Search for the cell housing the specified text and yield its [x, y] center coordinate. 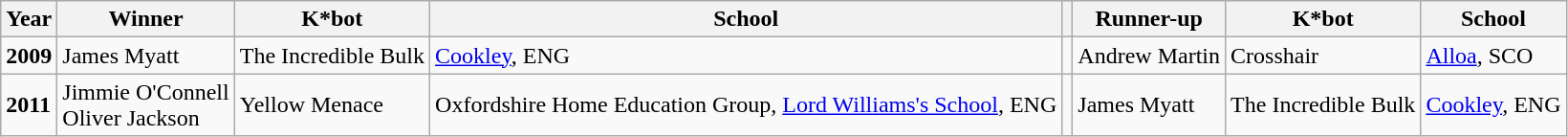
Jimmie O'Connell Oliver Jackson [145, 105]
Oxfordshire Home Education Group, Lord Williams's School, ENG [746, 105]
2011 [29, 105]
Alloa, SCO [1493, 56]
Year [29, 19]
Winner [145, 19]
Andrew Martin [1149, 56]
Crosshair [1323, 56]
Yellow Menace [332, 105]
2009 [29, 56]
Runner-up [1149, 19]
